Return [X, Y] of the center of cell containing provided text 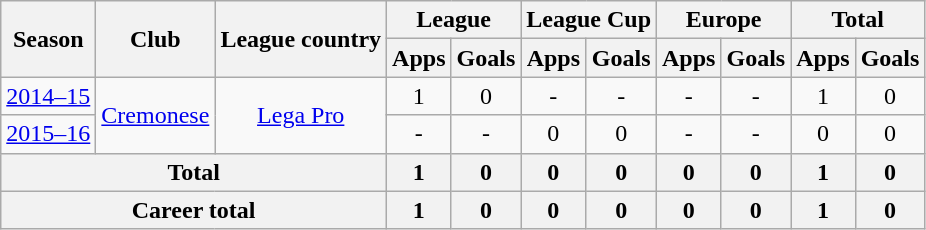
Lega Pro [301, 115]
2015–16 [48, 134]
League [454, 20]
2014–15 [48, 96]
Club [156, 39]
League Cup [589, 20]
Career total [194, 210]
League country [301, 39]
Europe [724, 20]
Season [48, 39]
Cremonese [156, 115]
